Locate the cell with the specified text and output its (X, Y) center coordinate. 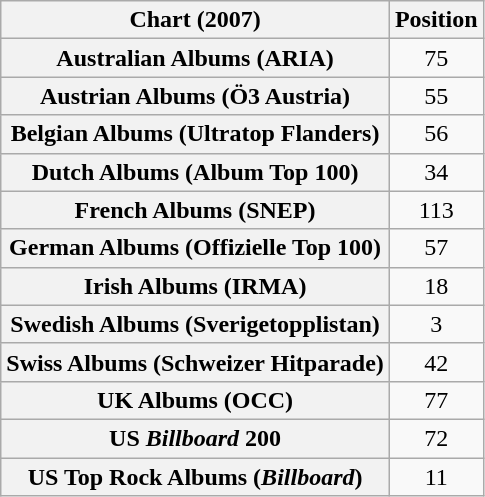
Chart (2007) (196, 20)
42 (436, 362)
55 (436, 96)
Belgian Albums (Ultratop Flanders) (196, 134)
US Billboard 200 (196, 438)
3 (436, 324)
French Albums (SNEP) (196, 210)
German Albums (Offizielle Top 100) (196, 248)
77 (436, 400)
57 (436, 248)
Swedish Albums (Sverigetopplistan) (196, 324)
18 (436, 286)
75 (436, 58)
Australian Albums (ARIA) (196, 58)
US Top Rock Albums (Billboard) (196, 477)
72 (436, 438)
Austrian Albums (Ö3 Austria) (196, 96)
11 (436, 477)
56 (436, 134)
Dutch Albums (Album Top 100) (196, 172)
34 (436, 172)
Swiss Albums (Schweizer Hitparade) (196, 362)
Position (436, 20)
UK Albums (OCC) (196, 400)
Irish Albums (IRMA) (196, 286)
113 (436, 210)
